Search for the cell housing the specified text and yield its [x, y] center coordinate. 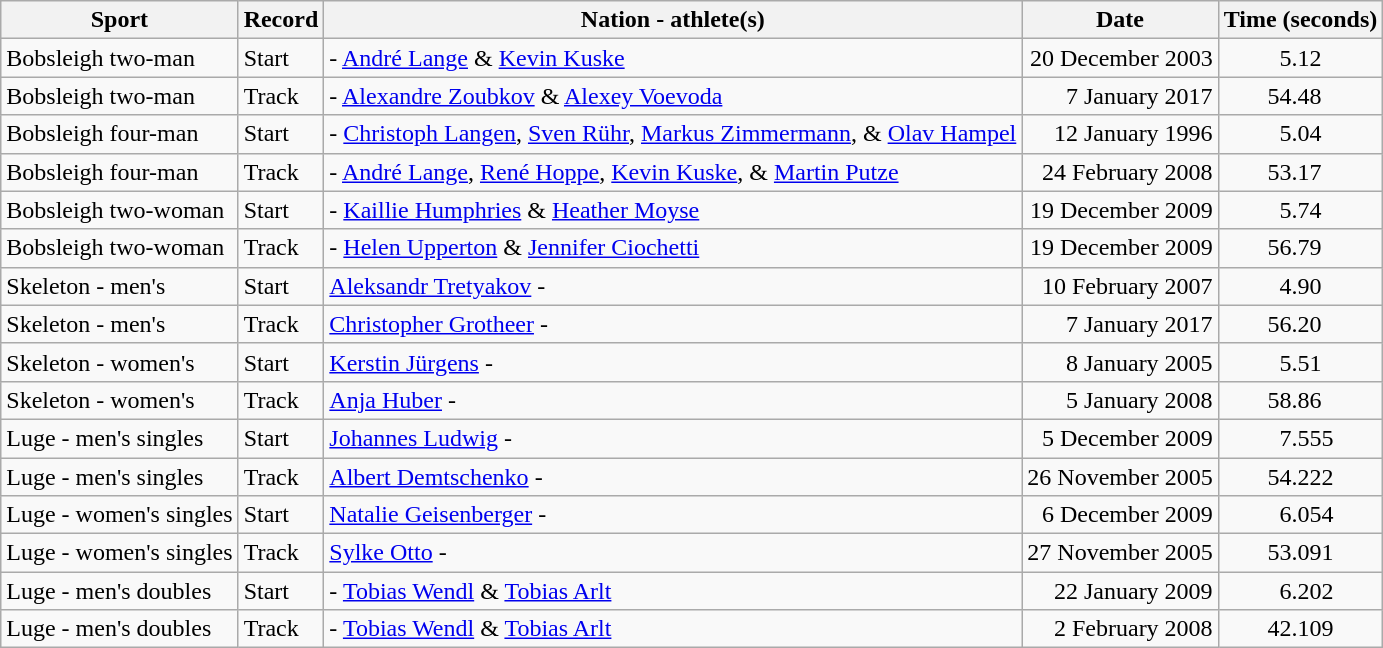
Nation - athlete(s) [673, 20]
5.74 [1300, 210]
58.86 [1300, 400]
6 December 2009 [1120, 515]
5 December 2009 [1120, 438]
22 January 2009 [1120, 591]
56.20 [1300, 324]
Anja Huber - [673, 400]
- Alexandre Zoubkov & Alexey Voevoda [673, 96]
5.04 [1300, 134]
Aleksandr Tretyakov - [673, 286]
8 January 2005 [1120, 362]
5 January 2008 [1120, 400]
Natalie Geisenberger - [673, 515]
24 February 2008 [1120, 172]
7.555 [1300, 438]
54.48 [1300, 96]
27 November 2005 [1120, 553]
Record [281, 20]
Johannes Ludwig - [673, 438]
53.091 [1300, 553]
42.109 [1300, 629]
26 November 2005 [1120, 477]
6.202 [1300, 591]
5.12 [1300, 58]
12 January 1996 [1120, 134]
- Christoph Langen, Sven Rühr, Markus Zimmermann, & Olav Hampel [673, 134]
Date [1120, 20]
- Helen Upperton & Jennifer Ciochetti [673, 248]
10 February 2007 [1120, 286]
- André Lange, René Hoppe, Kevin Kuske, & Martin Putze [673, 172]
Time (seconds) [1300, 20]
20 December 2003 [1120, 58]
6.054 [1300, 515]
- Kaillie Humphries & Heather Moyse [673, 210]
5.51 [1300, 362]
Albert Demtschenko - [673, 477]
Sylke Otto - [673, 553]
Kerstin Jürgens - [673, 362]
- André Lange & Kevin Kuske [673, 58]
54.222 [1300, 477]
53.17 [1300, 172]
2 February 2008 [1120, 629]
56.79 [1300, 248]
Sport [120, 20]
4.90 [1300, 286]
Christopher Grotheer - [673, 324]
